Detect which cell encompasses the target text, then output its [X, Y] center coordinate. 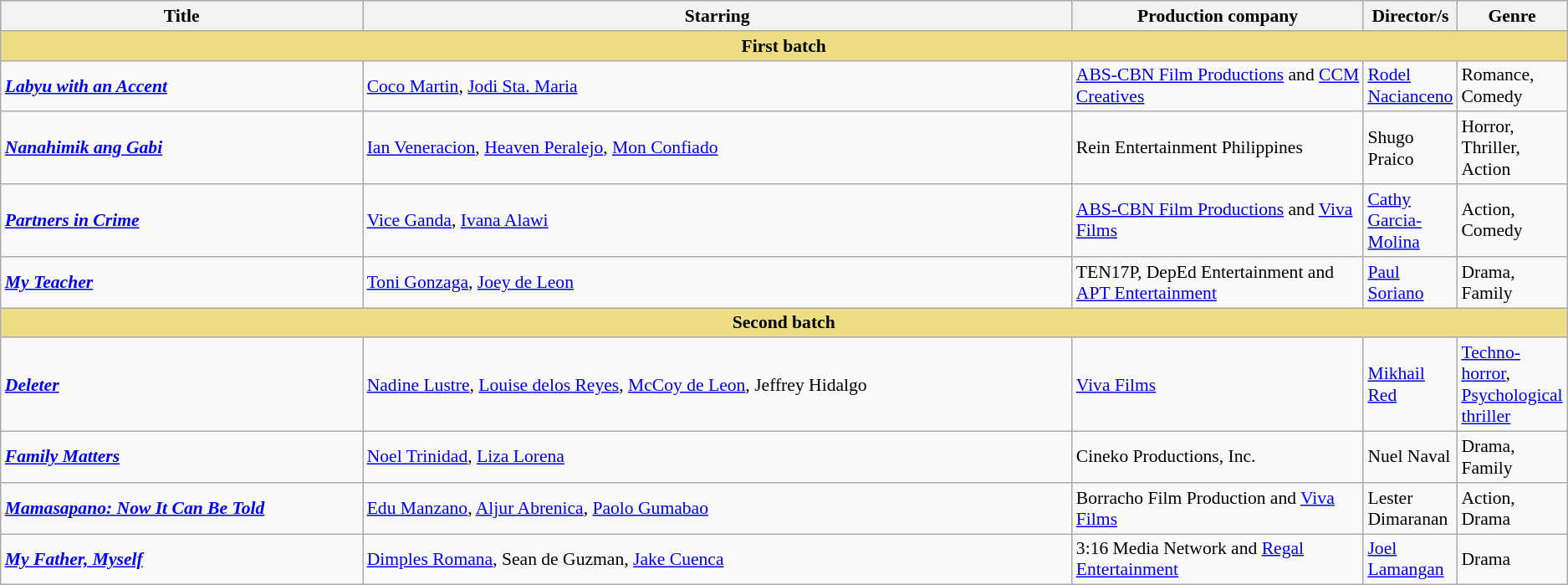
Mamasapano: Now It Can Be Told [182, 509]
Action, Comedy [1512, 221]
Paul Soriano [1410, 283]
Cineko Productions, Inc. [1218, 457]
Edu Manzano, Aljur Abrenica, Paolo Gumabao [718, 509]
Noel Trinidad, Liza Lorena [718, 457]
Nanahimik ang Gabi [182, 149]
Coco Martin, Jodi Sta. Maria [718, 85]
Toni Gonzaga, Joey de Leon [718, 283]
Rodel Nacianceno [1410, 85]
First batch [784, 46]
Joel Lamangan [1410, 559]
Nadine Lustre, Louise delos Reyes, McCoy de Leon, Jeffrey Hidalgo [718, 385]
Production company [1218, 16]
Drama [1512, 559]
Labyu with an Accent [182, 85]
Title [182, 16]
Lester Dimaranan [1410, 509]
Shugo Praico [1410, 149]
Viva Films [1218, 385]
ABS-CBN Film Productions and CCM Creatives [1218, 85]
My Father, Myself [182, 559]
Partners in Crime [182, 221]
Director/s [1410, 16]
Romance, Comedy [1512, 85]
Ian Veneracion, Heaven Peralejo, Mon Confiado [718, 149]
ABS-CBN Film Productions and Viva Films [1218, 221]
3:16 Media Network and Regal Entertainment [1218, 559]
Starring [718, 16]
Action, Drama [1512, 509]
Second batch [784, 323]
Rein Entertainment Philippines [1218, 149]
Genre [1512, 16]
My Teacher [182, 283]
Deleter [182, 385]
Cathy Garcia-Molina [1410, 221]
Nuel Naval [1410, 457]
Mikhail Red [1410, 385]
Vice Ganda, Ivana Alawi [718, 221]
Dimples Romana, Sean de Guzman, Jake Cuenca [718, 559]
TEN17P, DepEd Entertainment and APT Entertainment [1218, 283]
Borracho Film Production and Viva Films [1218, 509]
Horror, Thriller, Action [1512, 149]
Techno-horror, Psychological thriller [1512, 385]
Family Matters [182, 457]
